Capture the cell that displays the provided text and extract its [X, Y] central coordinate. 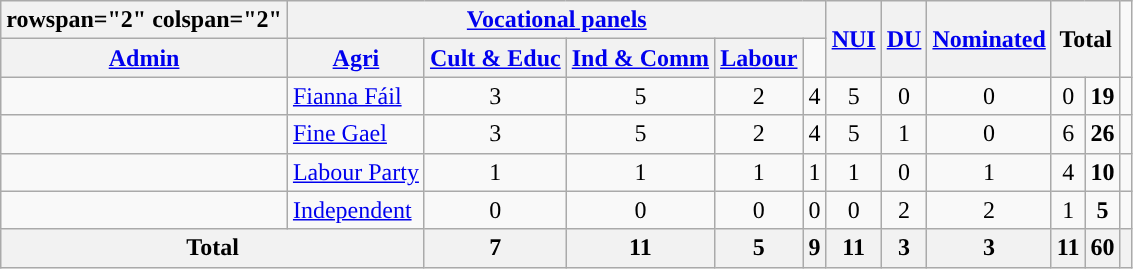
DU [904, 39]
Vocational panels [556, 20]
Independent [356, 210]
6 [1068, 134]
rowspan="2" colspan="2" [144, 20]
Cult & Educ [495, 58]
NUI [854, 39]
60 [1102, 248]
19 [1102, 96]
Ind & Comm [640, 58]
26 [1102, 134]
Admin [144, 58]
Agri [356, 58]
Fianna Fáil [356, 96]
7 [495, 248]
9 [814, 248]
Labour [759, 58]
10 [1102, 172]
Nominated [989, 39]
Labour Party [356, 172]
Fine Gael [356, 134]
